Detect which cell encompasses the target text, then output its [X, Y] center coordinate. 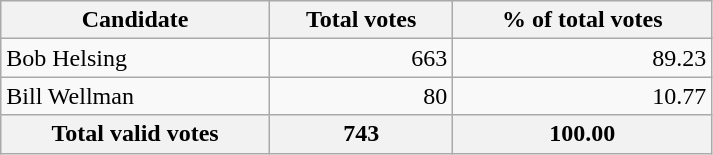
Candidate [136, 20]
743 [360, 134]
663 [360, 58]
% of total votes [582, 20]
Bob Helsing [136, 58]
89.23 [582, 58]
Bill Wellman [136, 96]
10.77 [582, 96]
Total votes [360, 20]
100.00 [582, 134]
Total valid votes [136, 134]
80 [360, 96]
